Return the (X, Y) coordinate for the center point of the cell that contains the specified text.  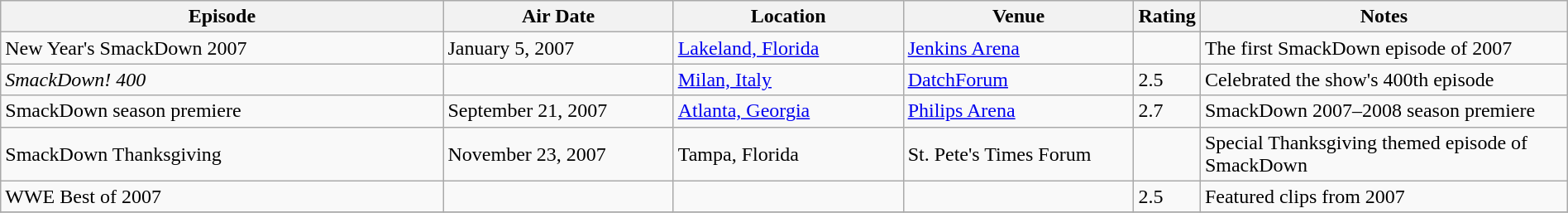
Philips Arena (1019, 111)
Celebrated the show's 400th episode (1384, 80)
WWE Best of 2007 (222, 196)
November 23, 2007 (558, 154)
Notes (1384, 17)
Special Thanksgiving themed episode of SmackDown (1384, 154)
Rating (1167, 17)
January 5, 2007 (558, 48)
SmackDown Thanksgiving (222, 154)
SmackDown season premiere (222, 111)
DatchForum (1019, 80)
Air Date (558, 17)
St. Pete's Times Forum (1019, 154)
Lakeland, Florida (788, 48)
SmackDown! 400 (222, 80)
2.7 (1167, 111)
Episode (222, 17)
Tampa, Florida (788, 154)
Featured clips from 2007 (1384, 196)
September 21, 2007 (558, 111)
New Year's SmackDown 2007 (222, 48)
Location (788, 17)
Atlanta, Georgia (788, 111)
SmackDown 2007–2008 season premiere (1384, 111)
Jenkins Arena (1019, 48)
Venue (1019, 17)
The first SmackDown episode of 2007 (1384, 48)
Milan, Italy (788, 80)
